Scan for the cell matching the given text and deliver its (X, Y) coordinate at center. 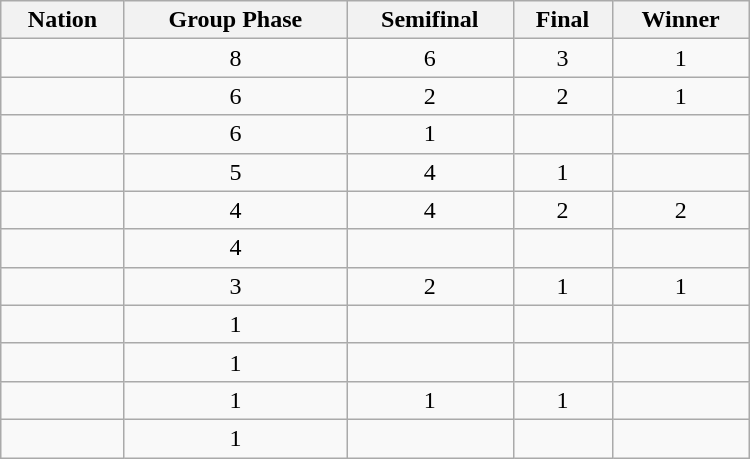
Nation (63, 20)
Group Phase (235, 20)
5 (235, 172)
Final (562, 20)
Winner (680, 20)
8 (235, 58)
Semifinal (430, 20)
